Search for the cell housing the specified text and yield its [x, y] center coordinate. 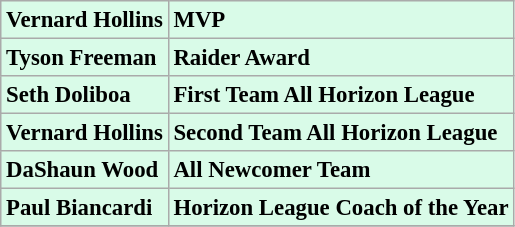
Horizon League Coach of the Year [341, 208]
First Team All Horizon League [341, 95]
All Newcomer Team [341, 170]
Second Team All Horizon League [341, 133]
DaShaun Wood [84, 170]
MVP [341, 20]
Tyson Freeman [84, 58]
Paul Biancardi [84, 208]
Raider Award [341, 58]
Seth Doliboa [84, 95]
